Provide the [x, y] coordinate of the cell's center where the given text is located.  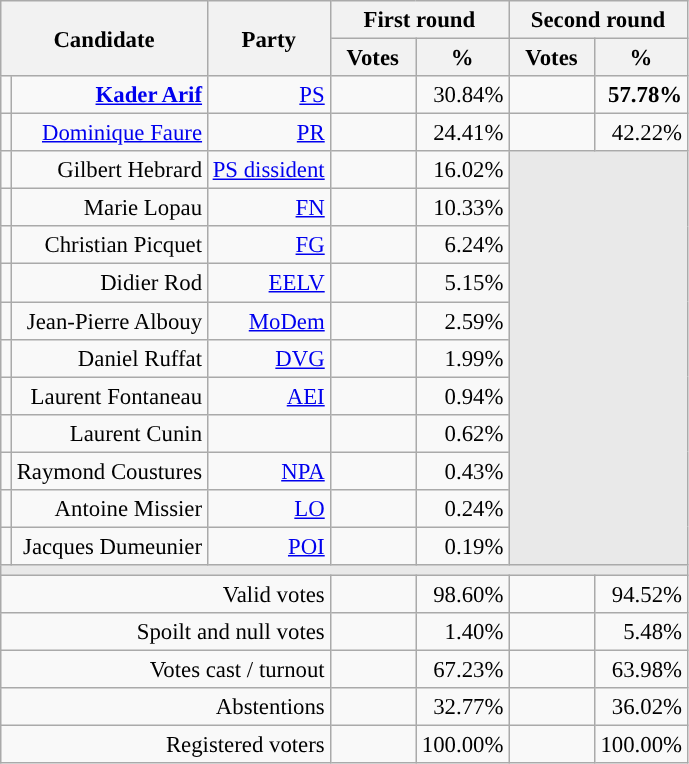
Daniel Ruffat [109, 358]
Second round [598, 20]
5.48% [640, 632]
PS dissident [268, 170]
DVG [268, 358]
5.15% [462, 283]
Kader Arif [109, 95]
24.41% [462, 133]
67.23% [462, 670]
NPA [268, 471]
Jacques Dumeunier [109, 546]
Dominique Faure [109, 133]
First round [420, 20]
0.19% [462, 546]
FG [268, 245]
MoDem [268, 321]
10.33% [462, 208]
6.24% [462, 245]
POI [268, 546]
36.02% [640, 707]
PR [268, 133]
0.43% [462, 471]
Valid votes [166, 594]
0.62% [462, 433]
AEI [268, 396]
32.77% [462, 707]
FN [268, 208]
Antoine Missier [109, 509]
0.24% [462, 509]
2.59% [462, 321]
1.99% [462, 358]
30.84% [462, 95]
Raymond Coustures [109, 471]
EELV [268, 283]
98.60% [462, 594]
Candidate [104, 38]
42.22% [640, 133]
1.40% [462, 632]
0.94% [462, 396]
Votes cast / turnout [166, 670]
Laurent Cunin [109, 433]
Abstentions [166, 707]
Didier Rod [109, 283]
Party [268, 38]
Laurent Fontaneau [109, 396]
63.98% [640, 670]
Gilbert Hebrard [109, 170]
Spoilt and null votes [166, 632]
Christian Picquet [109, 245]
57.78% [640, 95]
16.02% [462, 170]
LO [268, 509]
PS [268, 95]
Registered voters [166, 745]
Marie Lopau [109, 208]
Jean-Pierre Albouy [109, 321]
94.52% [640, 594]
